Capture the cell that displays the provided text and extract its (x, y) central coordinate. 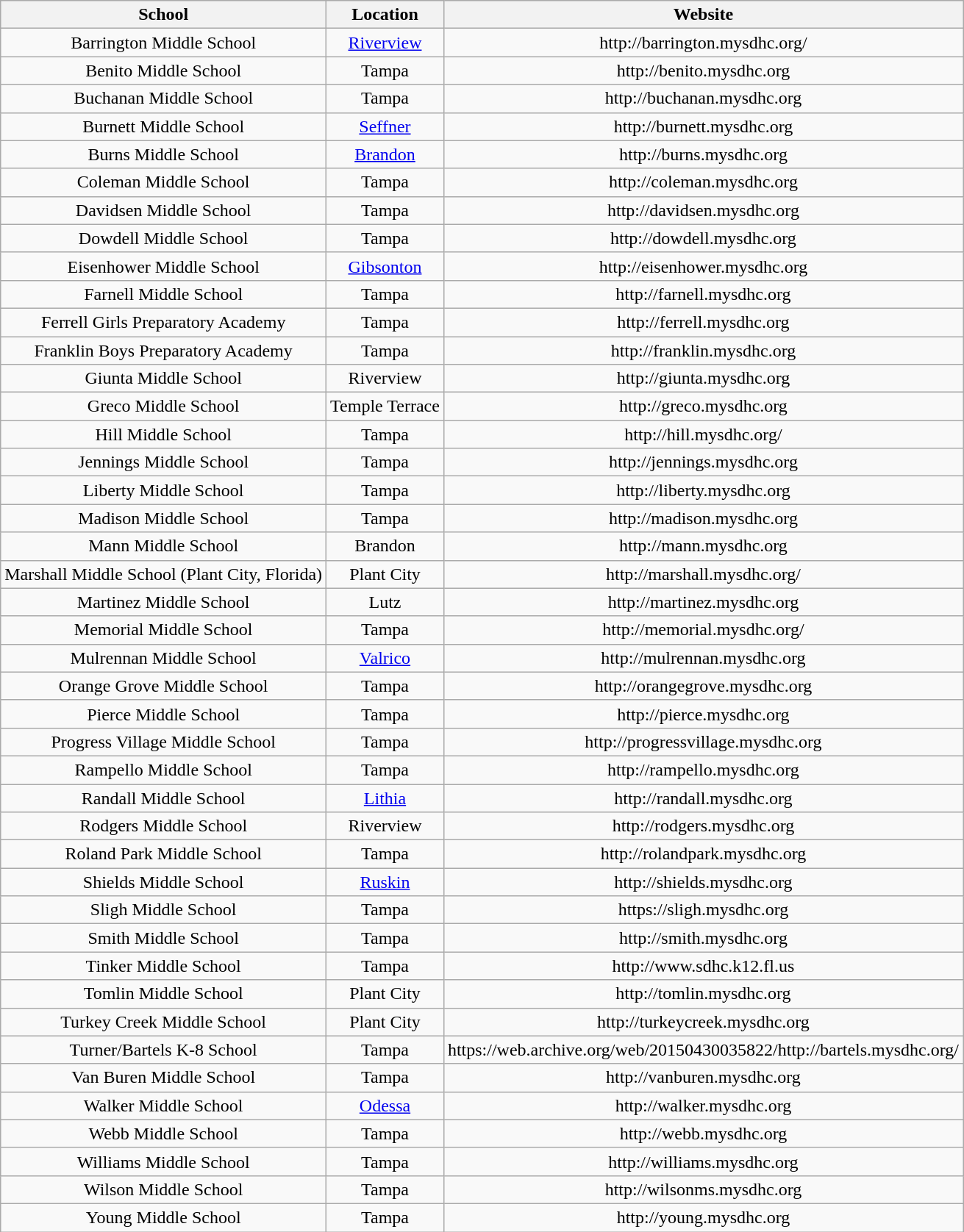
Burns Middle School (163, 154)
Van Buren Middle School (163, 1078)
Turner/Bartels K-8 School (163, 1050)
Mann Middle School (163, 546)
Benito Middle School (163, 71)
Turkey Creek Middle School (163, 1022)
Burnett Middle School (163, 126)
http://buchanan.mysdhc.org (703, 99)
https://sligh.mysdhc.org (703, 910)
Roland Park Middle School (163, 854)
Martinez Middle School (163, 602)
http://rampello.mysdhc.org (703, 770)
http://pierce.mysdhc.org (703, 714)
http://madison.mysdhc.org (703, 518)
Ruskin (385, 882)
Madison Middle School (163, 518)
Smith Middle School (163, 938)
http://webb.mysdhc.org (703, 1133)
Gibsonton (385, 266)
http://turkeycreek.mysdhc.org (703, 1022)
http://burns.mysdhc.org (703, 154)
Wilson Middle School (163, 1189)
http://ferrell.mysdhc.org (703, 322)
Sligh Middle School (163, 910)
Memorial Middle School (163, 630)
Tomlin Middle School (163, 994)
http://tomlin.mysdhc.org (703, 994)
Walker Middle School (163, 1106)
http://orangegrove.mysdhc.org (703, 686)
Eisenhower Middle School (163, 266)
http://coleman.mysdhc.org (703, 182)
Liberty Middle School (163, 490)
Greco Middle School (163, 407)
School (163, 15)
https://web.archive.org/web/20150430035822/http://bartels.mysdhc.org/ (703, 1050)
http://dowdell.mysdhc.org (703, 238)
Odessa (385, 1106)
http://randall.mysdhc.org (703, 798)
http://marshall.mysdhc.org/ (703, 574)
Barrington Middle School (163, 43)
http://memorial.mysdhc.org/ (703, 630)
http://martinez.mysdhc.org (703, 602)
http://young.mysdhc.org (703, 1217)
Lithia (385, 798)
Valrico (385, 658)
Ferrell Girls Preparatory Academy (163, 322)
Coleman Middle School (163, 182)
Orange Grove Middle School (163, 686)
Lutz (385, 602)
Williams Middle School (163, 1161)
Seffner (385, 126)
http://williams.mysdhc.org (703, 1161)
http://jennings.mysdhc.org (703, 462)
http://www.sdhc.k12.fl.us (703, 966)
http://davidsen.mysdhc.org (703, 210)
http://mulrennan.mysdhc.org (703, 658)
http://giunta.mysdhc.org (703, 379)
http://rodgers.mysdhc.org (703, 826)
http://walker.mysdhc.org (703, 1106)
http://smith.mysdhc.org (703, 938)
http://wilsonms.mysdhc.org (703, 1189)
Marshall Middle School (Plant City, Florida) (163, 574)
http://shields.mysdhc.org (703, 882)
Franklin Boys Preparatory Academy (163, 351)
Randall Middle School (163, 798)
http://farnell.mysdhc.org (703, 294)
http://burnett.mysdhc.org (703, 126)
Dowdell Middle School (163, 238)
http://mann.mysdhc.org (703, 546)
Giunta Middle School (163, 379)
Website (703, 15)
Temple Terrace (385, 407)
http://liberty.mysdhc.org (703, 490)
http://rolandpark.mysdhc.org (703, 854)
Davidsen Middle School (163, 210)
Tinker Middle School (163, 966)
Pierce Middle School (163, 714)
Location (385, 15)
http://barrington.mysdhc.org/ (703, 43)
Webb Middle School (163, 1133)
Shields Middle School (163, 882)
Hill Middle School (163, 434)
Mulrennan Middle School (163, 658)
Young Middle School (163, 1217)
http://hill.mysdhc.org/ (703, 434)
Jennings Middle School (163, 462)
Rodgers Middle School (163, 826)
http://franklin.mysdhc.org (703, 351)
http://benito.mysdhc.org (703, 71)
Rampello Middle School (163, 770)
Farnell Middle School (163, 294)
http://greco.mysdhc.org (703, 407)
http://progressvillage.mysdhc.org (703, 742)
Progress Village Middle School (163, 742)
http://vanburen.mysdhc.org (703, 1078)
Buchanan Middle School (163, 99)
http://eisenhower.mysdhc.org (703, 266)
